Locate the cell with the specified text and output its [x, y] center coordinate. 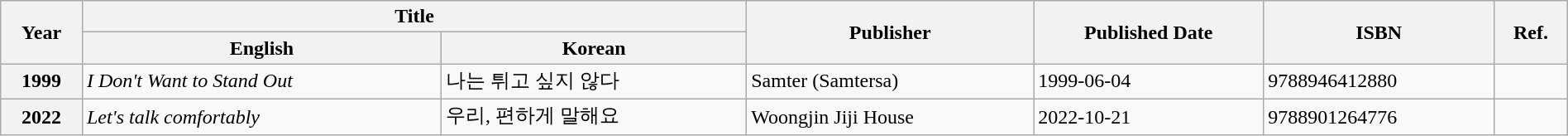
English [261, 48]
Published Date [1149, 32]
Ref. [1532, 32]
Let's talk comfortably [261, 116]
나는 튀고 싶지 않다 [594, 81]
2022 [41, 116]
9788946412880 [1379, 81]
2022-10-21 [1149, 116]
Year [41, 32]
ISBN [1379, 32]
9788901264776 [1379, 116]
1999 [41, 81]
I Don't Want to Stand Out [261, 81]
Publisher [890, 32]
Title [414, 17]
Samter (Samtersa) [890, 81]
Korean [594, 48]
우리, 편하게 말해요 [594, 116]
1999-06-04 [1149, 81]
Woongjin Jiji House [890, 116]
